Detect which cell encompasses the target text, then output its (X, Y) center coordinate. 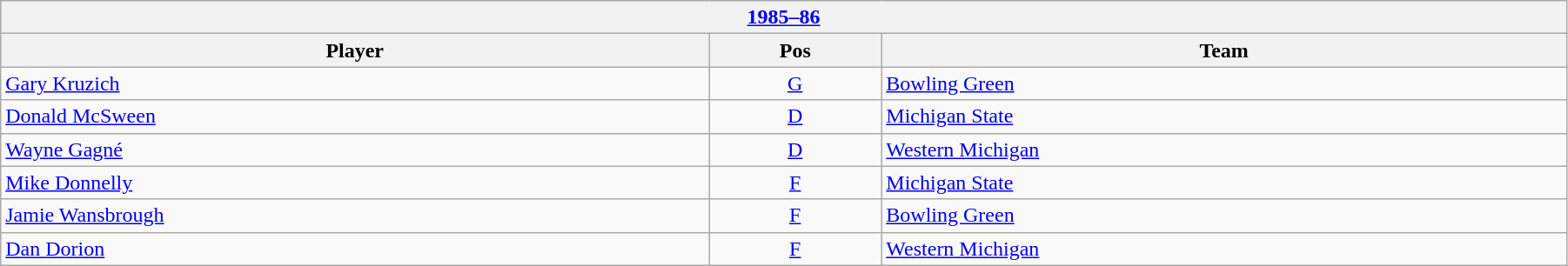
Mike Donnelly (355, 183)
Pos (795, 50)
Jamie Wansbrough (355, 216)
Donald McSween (355, 116)
Wayne Gagné (355, 150)
Gary Kruzich (355, 83)
Player (355, 50)
G (795, 83)
Dan Dorion (355, 249)
1985–86 (784, 17)
Team (1224, 50)
